Find where the given text appears and provide that cell's center as (x, y) coordinate. 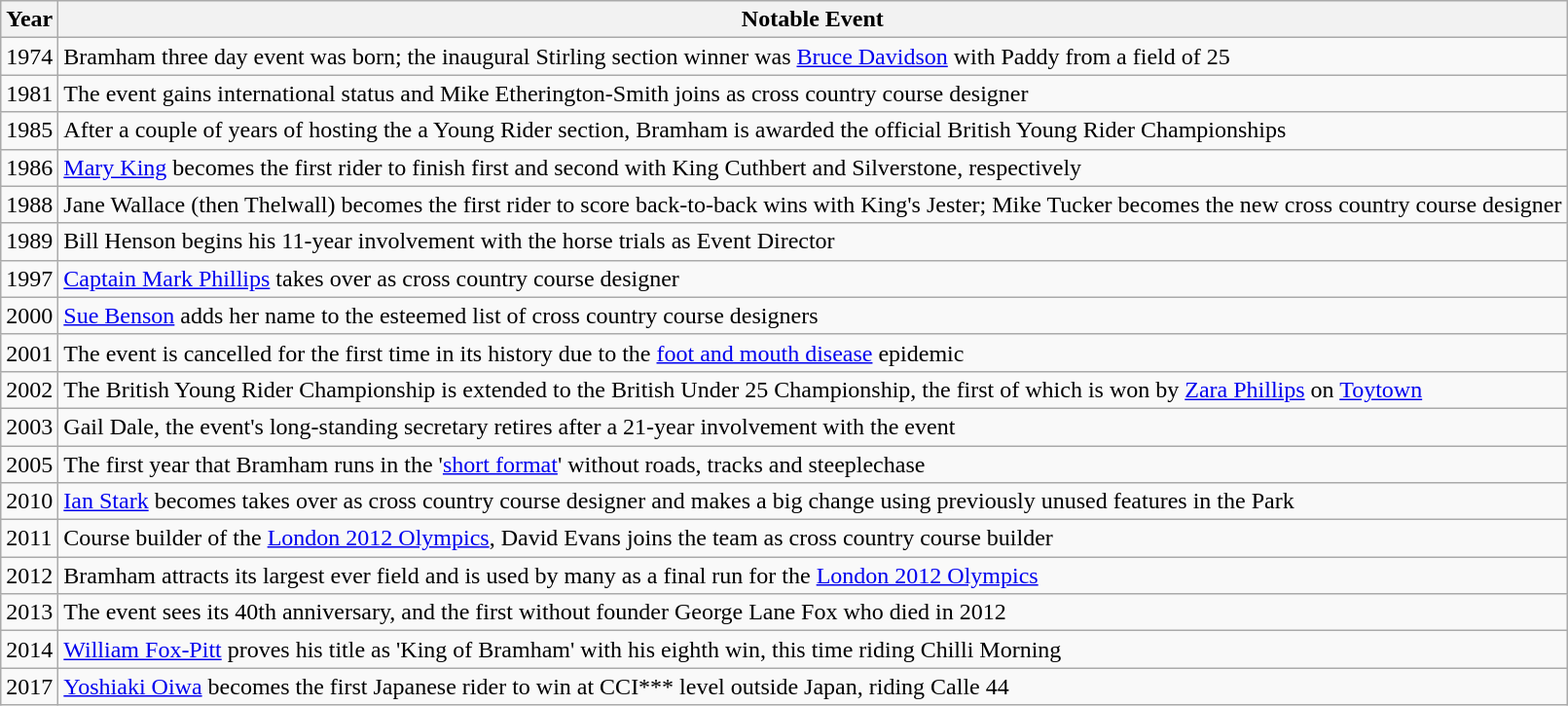
The British Young Rider Championship is extended to the British Under 25 Championship, the first of which is won by Zara Phillips on Toytown (813, 390)
2001 (29, 353)
2011 (29, 539)
Yoshiaki Oiwa becomes the first Japanese rider to win at CCI*** level outside Japan, riding Calle 44 (813, 687)
The event sees its 40th anniversary, and the first without founder George Lane Fox who died in 2012 (813, 613)
1986 (29, 167)
2010 (29, 502)
The event gains international status and Mike Etherington-Smith joins as cross country course designer (813, 93)
Captain Mark Phillips takes over as cross country course designer (813, 279)
2003 (29, 427)
1974 (29, 56)
2005 (29, 464)
2012 (29, 576)
2000 (29, 316)
Ian Stark becomes takes over as cross country course designer and makes a big change using previously unused features in the Park (813, 502)
William Fox-Pitt proves his title as 'King of Bramham' with his eighth win, this time riding Chilli Morning (813, 650)
1989 (29, 242)
Mary King becomes the first rider to finish first and second with King Cuthbert and Silverstone, respectively (813, 167)
Gail Dale, the event's long-standing secretary retires after a 21-year involvement with the event (813, 427)
The first year that Bramham runs in the 'short format' without roads, tracks and steeplechase (813, 464)
1988 (29, 204)
1985 (29, 130)
Course builder of the London 2012 Olympics, David Evans joins the team as cross country course builder (813, 539)
1997 (29, 279)
Bill Henson begins his 11-year involvement with the horse trials as Event Director (813, 242)
2017 (29, 687)
After a couple of years of hosting the a Young Rider section, Bramham is awarded the official British Young Rider Championships (813, 130)
Notable Event (813, 19)
1981 (29, 93)
Sue Benson adds her name to the esteemed list of cross country course designers (813, 316)
2014 (29, 650)
The event is cancelled for the first time in its history due to the foot and mouth disease epidemic (813, 353)
Bramham attracts its largest ever field and is used by many as a final run for the London 2012 Olympics (813, 576)
Year (29, 19)
Bramham three day event was born; the inaugural Stirling section winner was Bruce Davidson with Paddy from a field of 25 (813, 56)
2002 (29, 390)
2013 (29, 613)
